From the cell containing the given text, extract its center point as [x, y] coordinate. 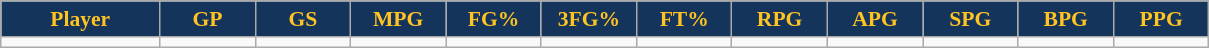
MPG [398, 19]
RPG [780, 19]
SPG [970, 19]
FG% [494, 19]
GS [302, 19]
FT% [684, 19]
GP [208, 19]
PPG [1161, 19]
BPG [1066, 19]
Player [80, 19]
3FG% [588, 19]
APG [874, 19]
